Detect which cell encompasses the target text, then output its [x, y] center coordinate. 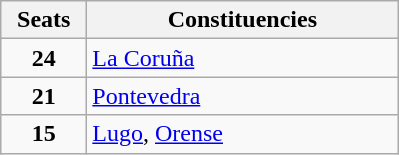
24 [44, 58]
Seats [44, 20]
Pontevedra [242, 96]
15 [44, 134]
21 [44, 96]
La Coruña [242, 58]
Constituencies [242, 20]
Lugo, Orense [242, 134]
